Output the (X, Y) coordinate of the center of the cell containing the given text.  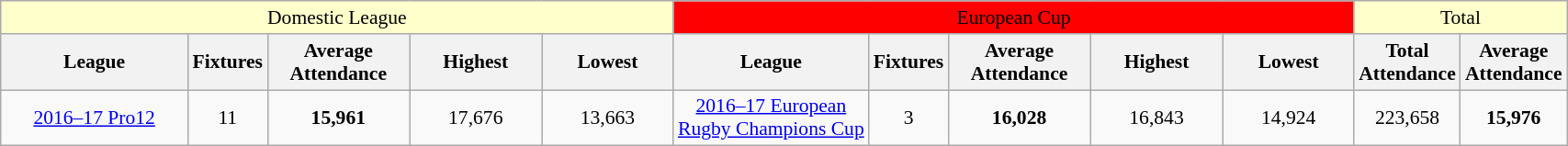
2016–17 Pro12 (95, 118)
European Cup (1014, 17)
15,961 (338, 118)
17,676 (476, 118)
13,663 (608, 118)
3 (908, 118)
14,924 (1288, 118)
11 (228, 118)
Total Attendance (1407, 62)
16,843 (1156, 118)
15,976 (1514, 118)
Total (1461, 17)
16,028 (1020, 118)
Domestic League (337, 17)
2016–17 European Rugby Champions Cup (772, 118)
223,658 (1407, 118)
